Capture the cell that displays the provided text and extract its (x, y) central coordinate. 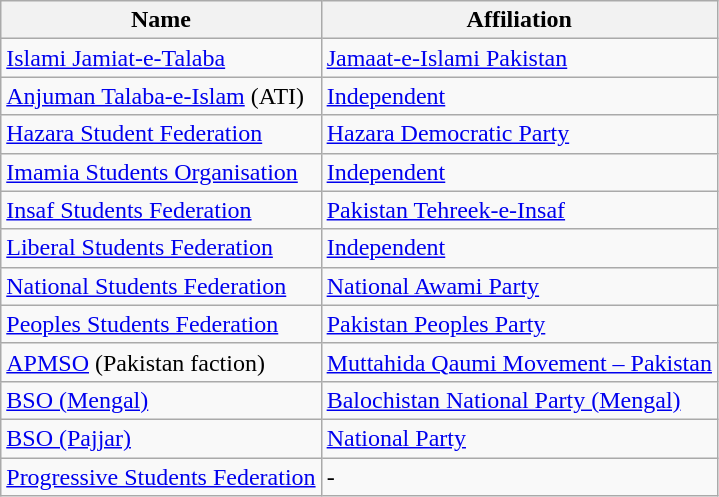
Muttahida Qaumi Movement – Pakistan (519, 362)
National Awami Party (519, 286)
Balochistan National Party (Mengal) (519, 400)
National Party (519, 438)
Pakistan Tehreek-e-Insaf (519, 210)
Hazara Democratic Party (519, 134)
BSO (Mengal) (161, 400)
Imamia Students Organisation (161, 172)
Hazara Student Federation (161, 134)
National Students Federation (161, 286)
- (519, 477)
Liberal Students Federation (161, 248)
Name (161, 20)
Affiliation (519, 20)
Peoples Students Federation (161, 324)
BSO (Pajjar) (161, 438)
Jamaat-e-Islami Pakistan (519, 58)
Progressive Students Federation (161, 477)
Anjuman Talaba-e-Islam (ATI) (161, 96)
Insaf Students Federation (161, 210)
Pakistan Peoples Party (519, 324)
Islami Jamiat-e-Talaba (161, 58)
APMSO (Pakistan faction) (161, 362)
